Return the [x, y] coordinate for the center point of the cell that contains the specified text.  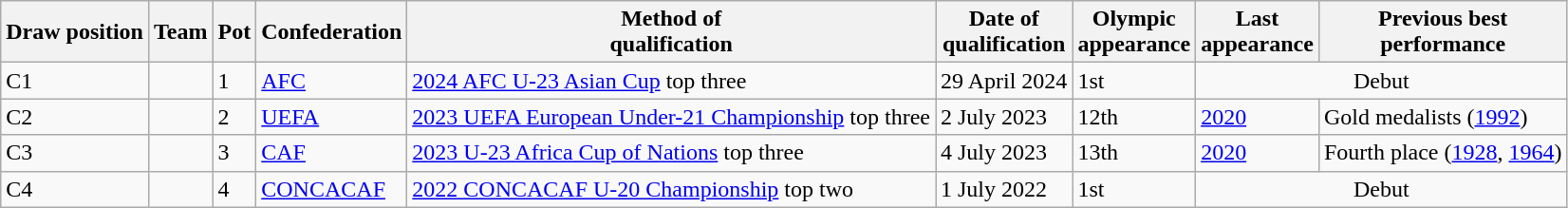
4 July 2023 [1004, 153]
C2 [75, 117]
13th [1134, 153]
2023 UEFA European Under-21 Championship top three [672, 117]
1 [234, 81]
Method ofqualification [672, 32]
Confederation [332, 32]
Gold medalists (1992) [1443, 117]
Olympicappearance [1134, 32]
2 July 2023 [1004, 117]
4 [234, 189]
Draw position [75, 32]
29 April 2024 [1004, 81]
2022 CONCACAF U-20 Championship top two [672, 189]
Date ofqualification [1004, 32]
Lastappearance [1258, 32]
CONCACAF [332, 189]
3 [234, 153]
1 July 2022 [1004, 189]
C1 [75, 81]
12th [1134, 117]
2 [234, 117]
2023 U-23 Africa Cup of Nations top three [672, 153]
2024 AFC U-23 Asian Cup top three [672, 81]
Pot [234, 32]
C4 [75, 189]
AFC [332, 81]
Fourth place (1928, 1964) [1443, 153]
Team [180, 32]
Previous bestperformance [1443, 32]
C3 [75, 153]
UEFA [332, 117]
CAF [332, 153]
